Provide the [x, y] coordinate of the cell's center where the given text is located.  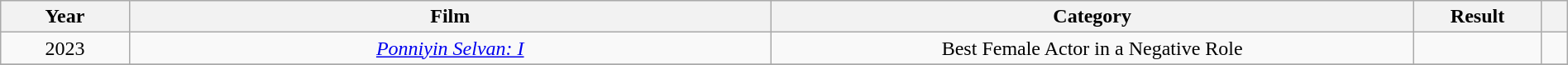
Ponniyin Selvan: I [450, 48]
Category [1092, 17]
2023 [65, 48]
Film [450, 17]
Best Female Actor in a Negative Role [1092, 48]
Result [1477, 17]
Year [65, 17]
